Return [x, y] of the center of cell containing provided text 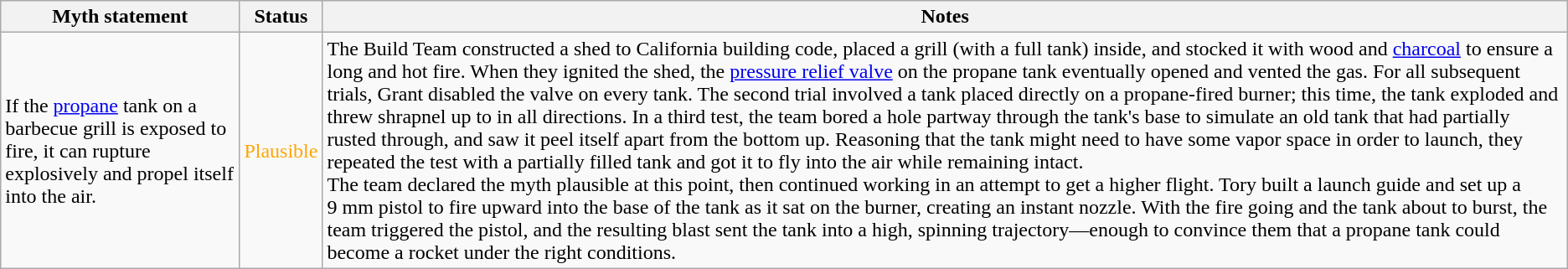
Notes [945, 17]
Status [281, 17]
If the propane tank on a barbecue grill is exposed to fire, it can rupture explosively and propel itself into the air. [121, 151]
Plausible [281, 151]
Myth statement [121, 17]
